Pinpoint the cell where the given text exists, returning its (x, y) midpoint coordinate. 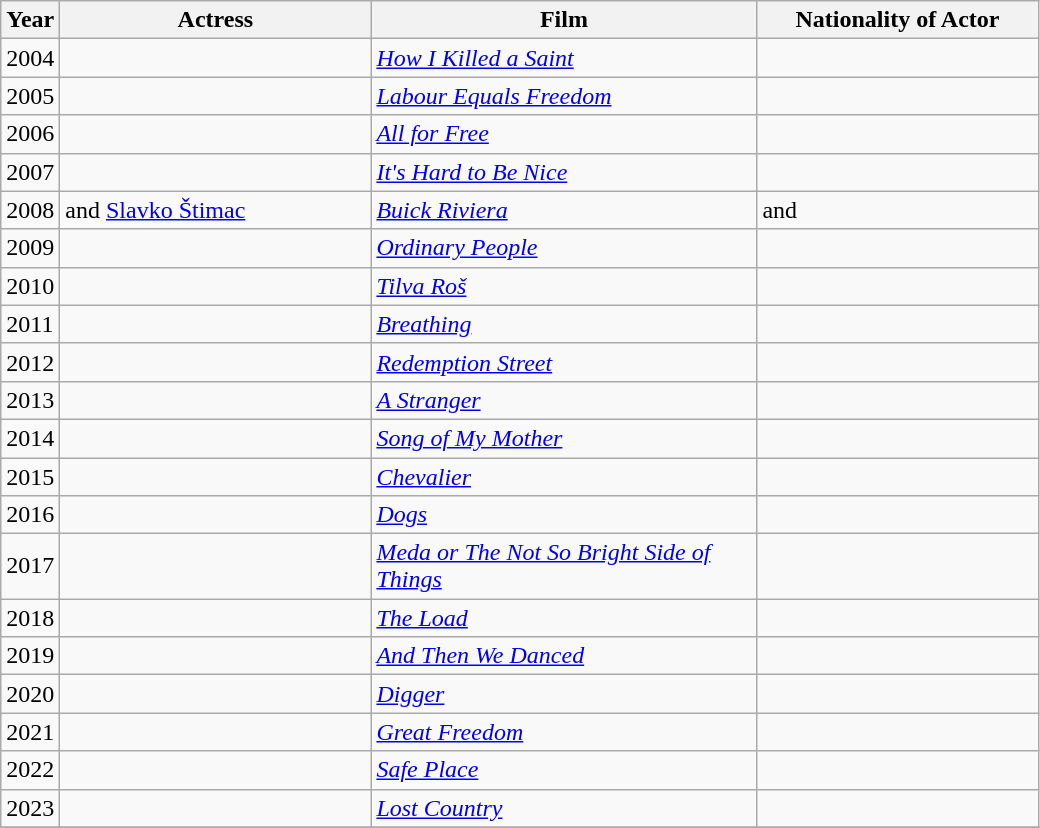
2018 (30, 618)
Nationality of Actor (898, 20)
Song of My Mother (564, 438)
Dogs (564, 515)
Breathing (564, 324)
Chevalier (564, 477)
2019 (30, 656)
2008 (30, 210)
2015 (30, 477)
Redemption Street (564, 362)
2005 (30, 96)
Lost Country (564, 808)
2023 (30, 808)
Film (564, 20)
Meda or The Not So Bright Side of Things (564, 566)
Tilva Roš (564, 286)
2021 (30, 732)
and Slavko Štimac (216, 210)
And Then We Danced (564, 656)
2004 (30, 58)
Ordinary People (564, 248)
Buick Riviera (564, 210)
2016 (30, 515)
2007 (30, 172)
How I Killed a Saint (564, 58)
2011 (30, 324)
A Stranger (564, 400)
2020 (30, 694)
Labour Equals Freedom (564, 96)
Great Freedom (564, 732)
2009 (30, 248)
It's Hard to Be Nice (564, 172)
2022 (30, 770)
and (898, 210)
2006 (30, 134)
All for Free (564, 134)
Year (30, 20)
2017 (30, 566)
Actress (216, 20)
The Load (564, 618)
2014 (30, 438)
2012 (30, 362)
Safe Place (564, 770)
Digger (564, 694)
2010 (30, 286)
2013 (30, 400)
